Scan for the cell matching the given text and deliver its [X, Y] coordinate at center. 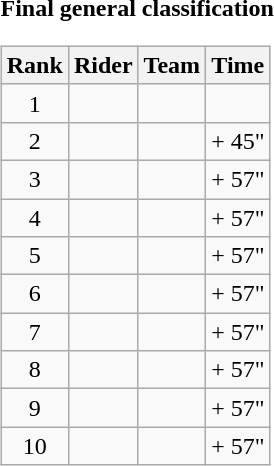
Time [238, 65]
+ 45" [238, 141]
1 [34, 103]
8 [34, 370]
9 [34, 408]
Rider [103, 65]
5 [34, 256]
4 [34, 217]
10 [34, 446]
6 [34, 294]
3 [34, 179]
2 [34, 141]
7 [34, 332]
Rank [34, 65]
Team [172, 65]
